Provide the [X, Y] coordinate of the cell's center where the given text is located.  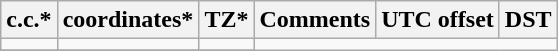
UTC offset [438, 20]
DST [528, 20]
coordinates* [128, 20]
c.c.* [29, 20]
TZ* [226, 20]
Comments [315, 20]
